Find where the given text appears and provide that cell's center as [X, Y] coordinate. 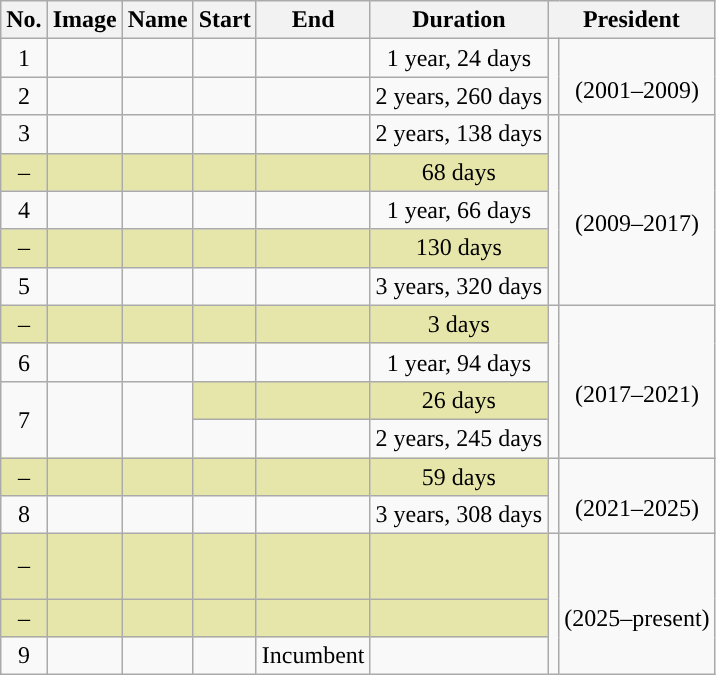
(2001–2009) [637, 77]
(2021–2025) [637, 496]
2 years, 245 days [459, 438]
1 year, 66 days [459, 210]
130 days [459, 248]
3 days [459, 324]
3 years, 320 days [459, 286]
2 years, 138 days [459, 134]
Incumbent [313, 656]
Name [158, 20]
2 years, 260 days [459, 96]
Image [84, 20]
26 days [459, 400]
3 [24, 134]
Start [224, 20]
(2017–2021) [637, 381]
(2025–present) [637, 604]
(2009–2017) [637, 210]
1 year, 94 days [459, 362]
President [632, 20]
7 [24, 419]
9 [24, 656]
1 [24, 58]
68 days [459, 172]
59 days [459, 477]
5 [24, 286]
End [313, 20]
4 [24, 210]
8 [24, 515]
No. [24, 20]
1 year, 24 days [459, 58]
2 [24, 96]
Duration [459, 20]
6 [24, 362]
3 years, 308 days [459, 515]
